Return the (X, Y) coordinate for the center point of the cell that contains the specified text.  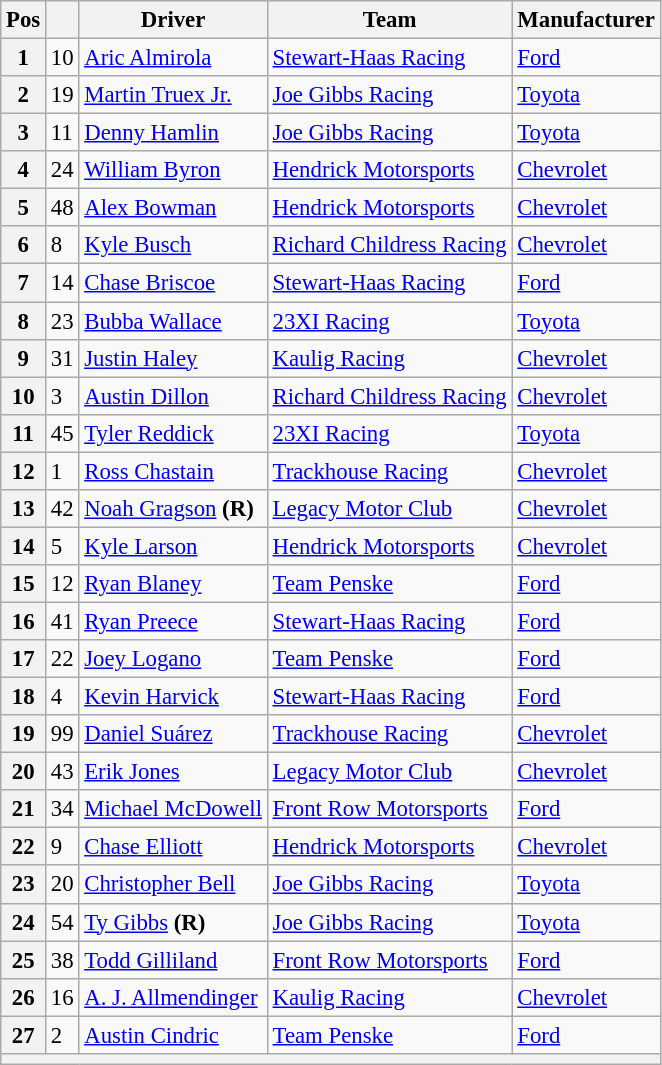
Pos (24, 20)
21 (24, 809)
Bubba Wallace (173, 321)
54 (62, 922)
48 (62, 208)
Aric Almirola (173, 58)
45 (62, 433)
Ryan Blaney (173, 584)
Kevin Harvick (173, 697)
13 (24, 509)
Chase Elliott (173, 847)
Noah Gragson (R) (173, 509)
Team (390, 20)
15 (24, 584)
Austin Cindric (173, 1035)
Denny Hamlin (173, 133)
Alex Bowman (173, 208)
Christopher Bell (173, 885)
43 (62, 772)
Chase Briscoe (173, 283)
27 (24, 1035)
38 (62, 960)
26 (24, 997)
Martin Truex Jr. (173, 95)
Manufacturer (586, 20)
7 (24, 283)
31 (62, 358)
17 (24, 659)
Kyle Larson (173, 546)
Ross Chastain (173, 471)
Daniel Suárez (173, 734)
Michael McDowell (173, 809)
Joey Logano (173, 659)
41 (62, 621)
William Byron (173, 170)
Erik Jones (173, 772)
6 (24, 245)
18 (24, 697)
Todd Gilliland (173, 960)
Justin Haley (173, 358)
42 (62, 509)
Driver (173, 20)
34 (62, 809)
Austin Dillon (173, 396)
Kyle Busch (173, 245)
Ryan Preece (173, 621)
Ty Gibbs (R) (173, 922)
Tyler Reddick (173, 433)
99 (62, 734)
25 (24, 960)
A. J. Allmendinger (173, 997)
